Determine the [X, Y] coordinate at the center of the cell enclosing the given text.  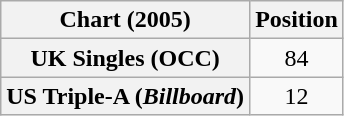
UK Singles (OCC) [126, 58]
US Triple-A (Billboard) [126, 96]
Chart (2005) [126, 20]
84 [297, 58]
Position [297, 20]
12 [297, 96]
